Detect which cell encompasses the target text, then output its [x, y] center coordinate. 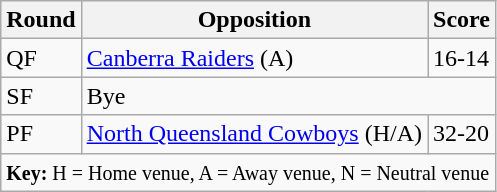
Key: H = Home venue, A = Away venue, N = Neutral venue [248, 172]
Round [41, 20]
Bye [288, 96]
Canberra Raiders (A) [254, 58]
Score [462, 20]
Opposition [254, 20]
North Queensland Cowboys (H/A) [254, 134]
PF [41, 134]
SF [41, 96]
32-20 [462, 134]
QF [41, 58]
16-14 [462, 58]
